For the text-containing cell, return its midpoint in [X, Y] coordinate format. 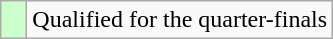
Qualified for the quarter-finals [180, 20]
